Return the [x, y] coordinate for the center point of the cell that contains the specified text.  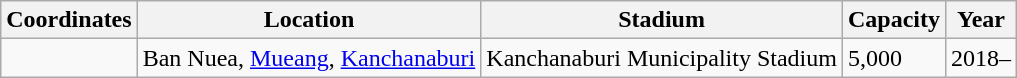
Coordinates [69, 20]
5,000 [894, 58]
Stadium [662, 20]
Location [309, 20]
Ban Nuea, Mueang, Kanchanaburi [309, 58]
Capacity [894, 20]
2018– [980, 58]
Kanchanaburi Municipality Stadium [662, 58]
Year [980, 20]
